Find where the given text appears and provide that cell's center as [X, Y] coordinate. 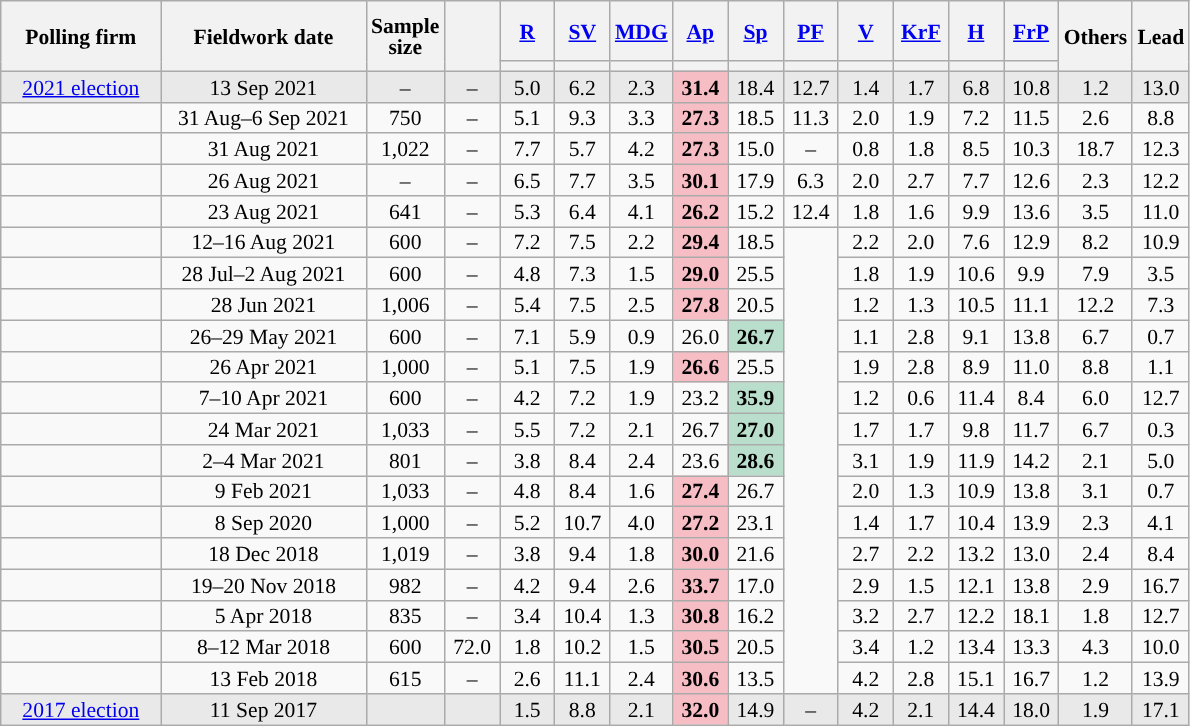
28 Jul–2 Aug 2021 [264, 274]
5.9 [582, 336]
4.3 [1096, 648]
23.1 [756, 522]
26.2 [700, 212]
18.4 [756, 86]
7.6 [976, 242]
11.3 [810, 118]
1,019 [405, 554]
9.1 [976, 336]
11 Sep 2017 [264, 710]
Sp [756, 31]
30.5 [700, 648]
31 Aug–6 Sep 2021 [264, 118]
13 Feb 2018 [264, 678]
18 Dec 2018 [264, 554]
0.6 [920, 398]
7–10 Apr 2021 [264, 398]
0.8 [866, 150]
6.5 [528, 180]
5 Apr 2018 [264, 616]
10.2 [582, 648]
2017 election [81, 710]
26.6 [700, 366]
5.2 [528, 522]
10.6 [976, 274]
15.2 [756, 212]
31.4 [700, 86]
13.2 [976, 554]
24 Mar 2021 [264, 430]
28 Jun 2021 [264, 304]
18.0 [1032, 710]
30.6 [700, 678]
FrP [1032, 31]
13 Sep 2021 [264, 86]
750 [405, 118]
10.5 [976, 304]
11.4 [976, 398]
Polling firm [81, 36]
615 [405, 678]
11.9 [976, 460]
26 Aug 2021 [264, 180]
2021 election [81, 86]
5.7 [582, 150]
6.0 [1096, 398]
8 Sep 2020 [264, 522]
5.4 [528, 304]
9.3 [582, 118]
30.0 [700, 554]
SV [582, 31]
26.0 [700, 336]
12.1 [976, 584]
Fieldwork date [264, 36]
V [866, 31]
9 Feb 2021 [264, 492]
7.9 [1096, 274]
Lead [1160, 36]
8.9 [976, 366]
6.8 [976, 86]
29.4 [700, 242]
13.3 [1032, 648]
Ap [700, 31]
12–16 Aug 2021 [264, 242]
2.5 [642, 304]
13.5 [756, 678]
KrF [920, 31]
10.8 [1032, 86]
R [528, 31]
8.5 [976, 150]
13.6 [1032, 212]
11.5 [1032, 118]
10.0 [1160, 648]
H [976, 31]
30.1 [700, 180]
2–4 Mar 2021 [264, 460]
33.7 [700, 584]
27.0 [756, 430]
16.2 [756, 616]
12.6 [1032, 180]
1,022 [405, 150]
Others [1096, 36]
17.1 [1160, 710]
18.1 [1032, 616]
23 Aug 2021 [264, 212]
4.0 [642, 522]
15.0 [756, 150]
12.3 [1160, 150]
10.3 [1032, 150]
23.6 [700, 460]
72.0 [472, 648]
1,006 [405, 304]
11.7 [1032, 430]
6.2 [582, 86]
26–29 May 2021 [264, 336]
14.4 [976, 710]
PF [810, 31]
32.0 [700, 710]
5.5 [528, 430]
19–20 Nov 2018 [264, 584]
13.4 [976, 648]
27.8 [700, 304]
982 [405, 584]
801 [405, 460]
15.1 [976, 678]
7.1 [528, 336]
10.7 [582, 522]
18.7 [1096, 150]
5.3 [528, 212]
12.9 [1032, 242]
641 [405, 212]
9.8 [976, 430]
14.2 [1032, 460]
28.6 [756, 460]
21.6 [756, 554]
6.3 [810, 180]
27.2 [700, 522]
835 [405, 616]
3.3 [642, 118]
29.0 [700, 274]
0.3 [1160, 430]
14.9 [756, 710]
31 Aug 2021 [264, 150]
26 Apr 2021 [264, 366]
3.2 [866, 616]
35.9 [756, 398]
17.0 [756, 584]
27.4 [700, 492]
MDG [642, 31]
8.2 [1096, 242]
6.4 [582, 212]
17.9 [756, 180]
Samplesize [405, 36]
30.8 [700, 616]
23.2 [700, 398]
0.9 [642, 336]
8–12 Mar 2018 [264, 648]
12.4 [810, 212]
